From the cell containing the given text, extract its center point as [X, Y] coordinate. 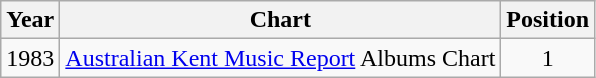
Year [30, 20]
Position [548, 20]
1 [548, 58]
1983 [30, 58]
Australian Kent Music Report Albums Chart [280, 58]
Chart [280, 20]
